Provide the [x, y] coordinate of the cell's center where the given text is located.  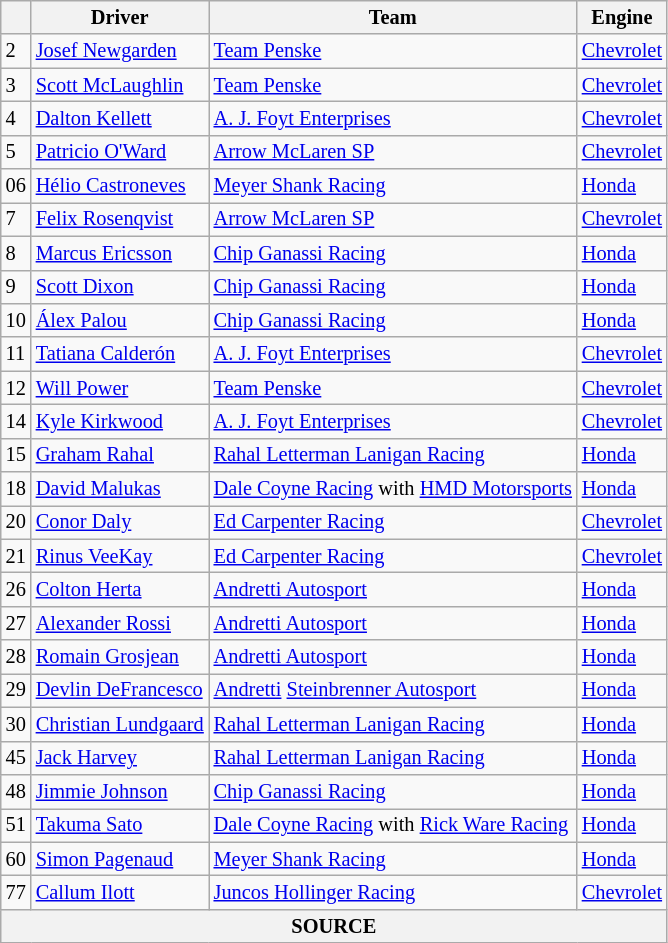
Will Power [120, 388]
Scott McLaughlin [120, 85]
5 [16, 152]
Kyle Kirkwood [120, 421]
Jimmie Johnson [120, 791]
14 [16, 421]
Rinus VeeKay [120, 556]
Callum Ilott [120, 892]
51 [16, 825]
Dale Coyne Racing with HMD Motorsports [393, 489]
27 [16, 623]
11 [16, 354]
David Malukas [120, 489]
Álex Palou [120, 320]
29 [16, 690]
77 [16, 892]
Patricio O'Ward [120, 152]
Devlin DeFrancesco [120, 690]
30 [16, 724]
Engine [622, 17]
45 [16, 758]
28 [16, 657]
60 [16, 859]
12 [16, 388]
48 [16, 791]
Hélio Castroneves [120, 186]
9 [16, 287]
10 [16, 320]
21 [16, 556]
4 [16, 118]
Scott Dixon [120, 287]
Alexander Rossi [120, 623]
26 [16, 589]
06 [16, 186]
8 [16, 253]
Takuma Sato [120, 825]
Felix Rosenqvist [120, 219]
Colton Herta [120, 589]
Jack Harvey [120, 758]
Dalton Kellett [120, 118]
SOURCE [334, 926]
Conor Daly [120, 522]
Romain Grosjean [120, 657]
Andretti Steinbrenner Autosport [393, 690]
7 [16, 219]
Christian Lundgaard [120, 724]
Driver [120, 17]
Graham Rahal [120, 455]
Josef Newgarden [120, 51]
Simon Pagenaud [120, 859]
2 [16, 51]
15 [16, 455]
Team [393, 17]
Tatiana Calderón [120, 354]
3 [16, 85]
18 [16, 489]
Juncos Hollinger Racing [393, 892]
Marcus Ericsson [120, 253]
Dale Coyne Racing with Rick Ware Racing [393, 825]
20 [16, 522]
